Identify which cell holds the provided text, then report its [x, y] central coordinate. 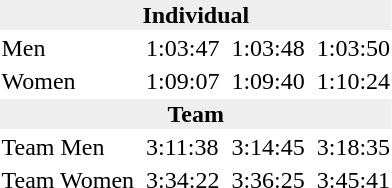
1:03:50 [353, 48]
3:11:38 [183, 147]
Team [196, 114]
1:10:24 [353, 81]
1:03:48 [268, 48]
1:09:40 [268, 81]
1:09:07 [183, 81]
3:14:45 [268, 147]
Team Men [68, 147]
3:18:35 [353, 147]
Men [68, 48]
Individual [196, 15]
1:03:47 [183, 48]
Women [68, 81]
